Capture the cell that displays the provided text and extract its (X, Y) central coordinate. 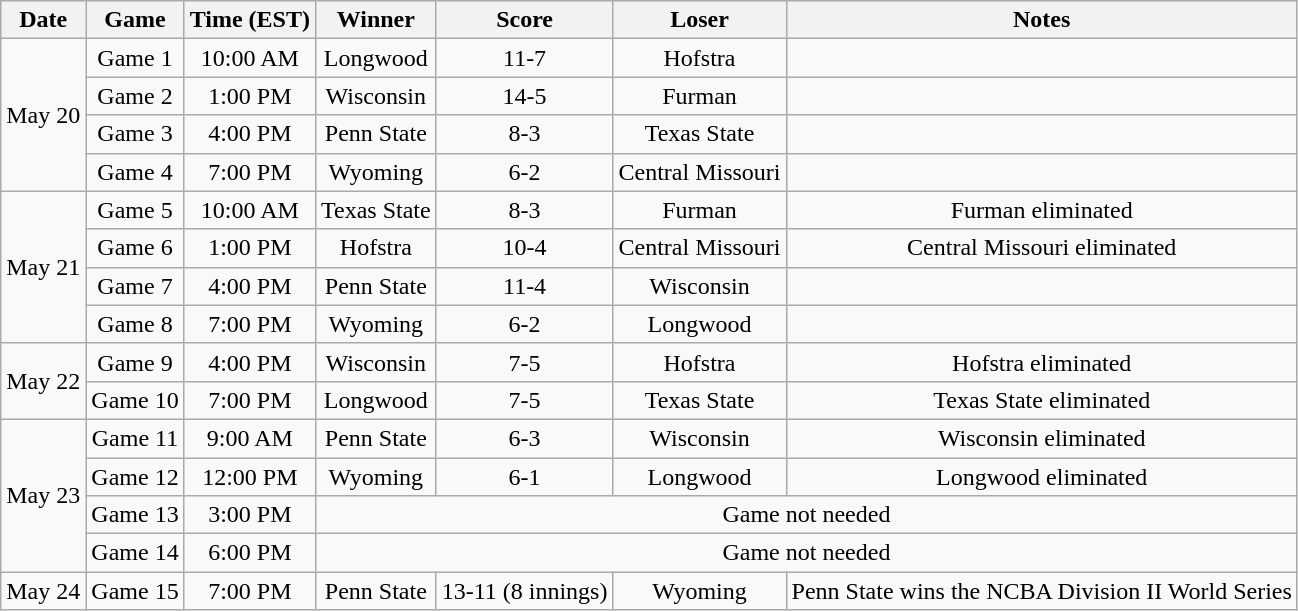
6:00 PM (250, 553)
Longwood eliminated (1042, 477)
Game (135, 20)
May 24 (44, 591)
Loser (700, 20)
May 22 (44, 381)
Game 8 (135, 324)
Game 14 (135, 553)
Furman eliminated (1042, 210)
Game 12 (135, 477)
May 20 (44, 115)
12:00 PM (250, 477)
14-5 (524, 96)
Score (524, 20)
Game 4 (135, 172)
Game 7 (135, 286)
Central Missouri eliminated (1042, 248)
11-4 (524, 286)
Wisconsin eliminated (1042, 438)
Time (EST) (250, 20)
13-11 (8 innings) (524, 591)
Date (44, 20)
Notes (1042, 20)
9:00 AM (250, 438)
Game 15 (135, 591)
Game 3 (135, 134)
6-1 (524, 477)
6-3 (524, 438)
10-4 (524, 248)
Game 9 (135, 362)
Game 13 (135, 515)
Penn State wins the NCBA Division II World Series (1042, 591)
Game 10 (135, 400)
Game 5 (135, 210)
Game 1 (135, 58)
Game 11 (135, 438)
3:00 PM (250, 515)
Hofstra eliminated (1042, 362)
May 23 (44, 495)
May 21 (44, 267)
11-7 (524, 58)
Game 6 (135, 248)
Winner (376, 20)
Game 2 (135, 96)
Texas State eliminated (1042, 400)
